Extract the [X, Y] coordinate from the center of the cell holding the provided text.  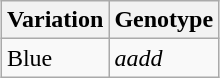
aadd [164, 58]
Variation [55, 20]
Genotype [164, 20]
Blue [55, 58]
